Determine the [x, y] coordinate at the center of the cell enclosing the given text.  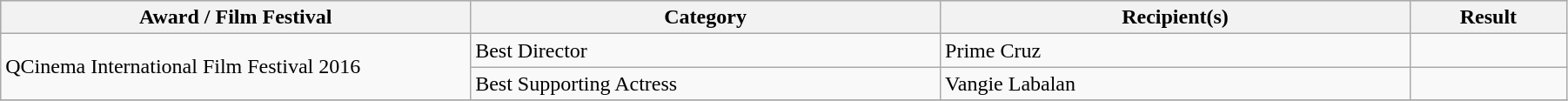
Category [706, 17]
Award / Film Festival [236, 17]
Best Supporting Actress [706, 84]
Result [1488, 17]
Best Director [706, 50]
QCinema International Film Festival 2016 [236, 67]
Recipient(s) [1176, 17]
Prime Cruz [1176, 50]
Vangie Labalan [1176, 84]
